From the cell containing the given text, extract its center point as [X, Y] coordinate. 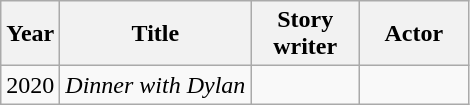
Title [156, 34]
Year [30, 34]
Story writer [306, 34]
Actor [414, 34]
Dinner with Dylan [156, 85]
2020 [30, 85]
